Return (X, Y) of the center of cell containing provided text 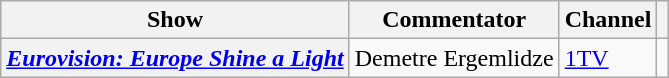
Show (175, 20)
Commentator (454, 20)
1TV (608, 58)
Demetre Ergemlidze (454, 58)
Channel (608, 20)
Eurovision: Europe Shine a Light (175, 58)
